Capture the cell that displays the provided text and extract its [x, y] central coordinate. 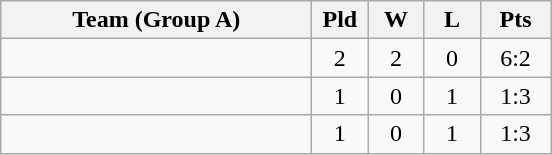
Team (Group A) [156, 20]
Pld [340, 20]
Pts [516, 20]
L [452, 20]
W [396, 20]
6:2 [516, 58]
